Search for the cell housing the specified text and yield its (x, y) center coordinate. 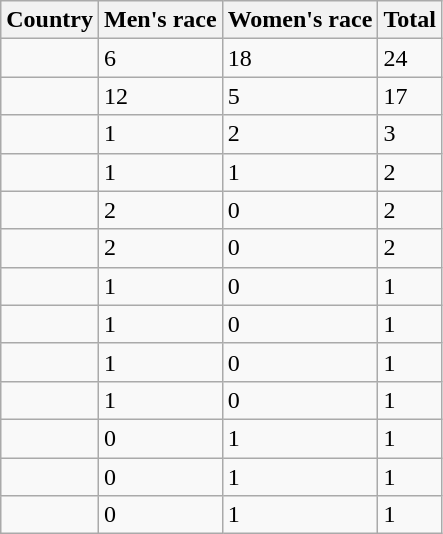
Men's race (160, 20)
Country (50, 20)
17 (410, 96)
18 (300, 58)
5 (300, 96)
Total (410, 20)
Women's race (300, 20)
12 (160, 96)
6 (160, 58)
3 (410, 134)
24 (410, 58)
